Return (x, y) of the center of cell containing provided text 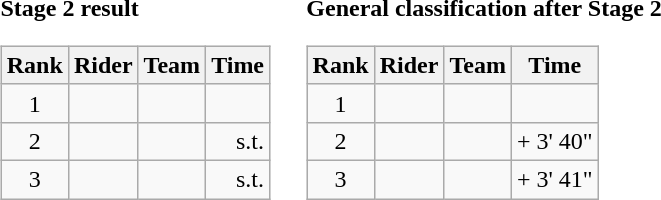
+ 3' 40" (554, 141)
+ 3' 41" (554, 179)
